Identify which cell holds the provided text, then report its (x, y) central coordinate. 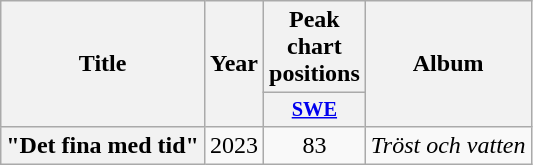
83 (315, 145)
SWE (315, 110)
"Det fina med tid" (103, 145)
Peak chart positions (315, 47)
Album (448, 64)
Tröst och vatten (448, 145)
Year (234, 64)
2023 (234, 145)
Title (103, 64)
